Locate the cell with the specified text and output its (x, y) center coordinate. 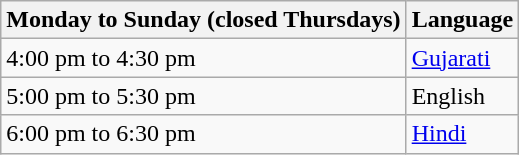
Language (462, 20)
4:00 pm to 4:30 pm (204, 58)
5:00 pm to 5:30 pm (204, 96)
English (462, 96)
6:00 pm to 6:30 pm (204, 134)
Hindi (462, 134)
Gujarati (462, 58)
Monday to Sunday (closed Thursdays) (204, 20)
